Find where the given text appears and provide that cell's center as (x, y) coordinate. 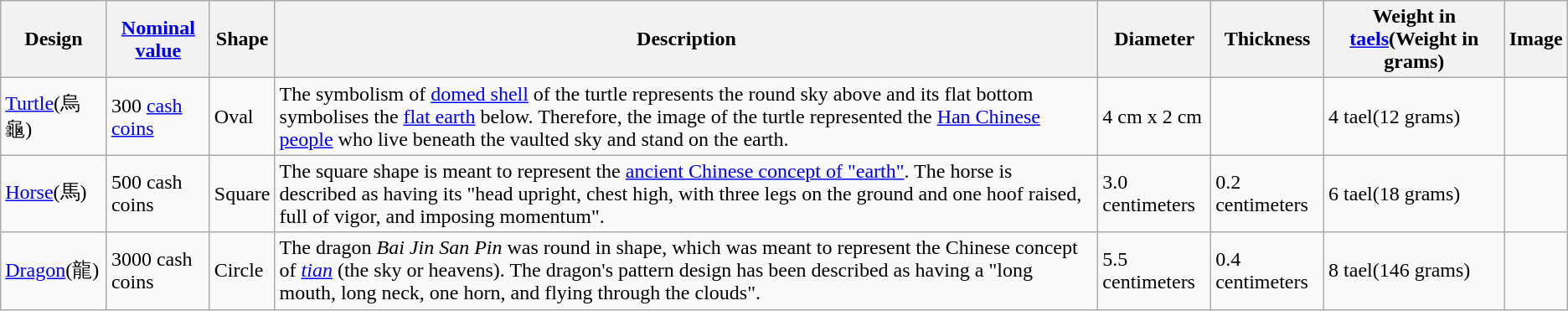
Shape (242, 39)
Horse(馬) (54, 194)
6 tael(18 grams) (1415, 194)
300 cash coins (157, 117)
3.0 centimeters (1154, 194)
Thickness (1268, 39)
Image (1536, 39)
Weight in taels(Weight in grams) (1415, 39)
8 tael(146 grams) (1415, 271)
4 tael(12 grams) (1415, 117)
Description (687, 39)
0.2 centimeters (1268, 194)
3000 cash coins (157, 271)
Circle (242, 271)
Oval (242, 117)
Diameter (1154, 39)
Nominal value (157, 39)
0.4 centimeters (1268, 271)
Dragon(龍) (54, 271)
4 cm x 2 cm (1154, 117)
Square (242, 194)
Turtle(烏龜) (54, 117)
5.5 centimeters (1154, 271)
500 cash coins (157, 194)
Design (54, 39)
